Return [x, y] of the center of cell containing provided text 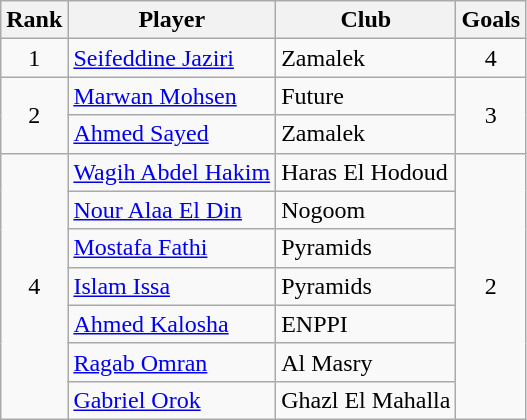
Haras El Hodoud [366, 172]
Goals [491, 20]
Ahmed Sayed [172, 134]
ENPPI [366, 324]
3 [491, 115]
Ragab Omran [172, 362]
Nogoom [366, 210]
Gabriel Orok [172, 400]
Mostafa Fathi [172, 248]
Ghazl El Mahalla [366, 400]
Player [172, 20]
Marwan Mohsen [172, 96]
Club [366, 20]
Ahmed Kalosha [172, 324]
Islam Issa [172, 286]
Seifeddine Jaziri [172, 58]
Nour Alaa El Din [172, 210]
Wagih Abdel Hakim [172, 172]
Al Masry [366, 362]
1 [34, 58]
Future [366, 96]
Rank [34, 20]
